From the cell containing the given text, extract its center point as [X, Y] coordinate. 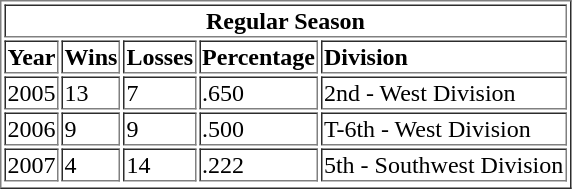
Year [31, 56]
Losses [160, 56]
Regular Season [285, 20]
5th - Southwest Division [444, 164]
13 [92, 92]
2005 [31, 92]
2nd - West Division [444, 92]
Percentage [258, 56]
4 [92, 164]
Wins [92, 56]
.650 [258, 92]
2007 [31, 164]
14 [160, 164]
2006 [31, 128]
.500 [258, 128]
Division [444, 56]
7 [160, 92]
.222 [258, 164]
T-6th - West Division [444, 128]
